Identify which cell holds the provided text, then report its [X, Y] central coordinate. 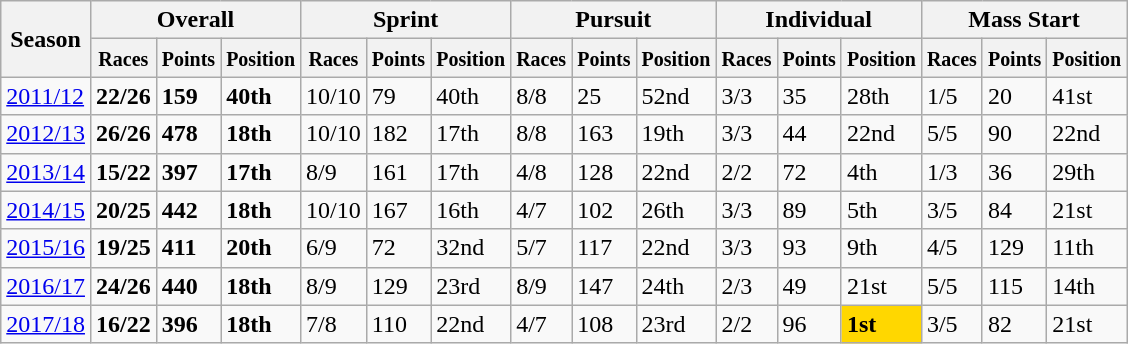
79 [398, 96]
84 [1014, 210]
4/5 [952, 248]
89 [809, 210]
5/7 [542, 248]
1/3 [952, 172]
6/9 [334, 248]
Pursuit [614, 20]
161 [398, 172]
36 [1014, 172]
Sprint [406, 20]
167 [398, 210]
49 [809, 286]
2016/17 [46, 286]
9th [881, 248]
182 [398, 134]
163 [604, 134]
7/8 [334, 324]
19th [676, 134]
19/25 [123, 248]
52nd [676, 96]
147 [604, 286]
96 [809, 324]
397 [188, 172]
2013/14 [46, 172]
2015/16 [46, 248]
108 [604, 324]
20 [1014, 96]
29th [1087, 172]
411 [188, 248]
1st [881, 324]
35 [809, 96]
90 [1014, 134]
26/26 [123, 134]
Season [46, 39]
115 [1014, 286]
2014/15 [46, 210]
82 [1014, 324]
5th [881, 210]
22/26 [123, 96]
Overall [195, 20]
41st [1087, 96]
478 [188, 134]
396 [188, 324]
15/22 [123, 172]
28th [881, 96]
128 [604, 172]
2/3 [746, 286]
26th [676, 210]
4th [881, 172]
25 [604, 96]
32nd [471, 248]
24th [676, 286]
24/26 [123, 286]
14th [1087, 286]
11th [1087, 248]
2012/13 [46, 134]
Mass Start [1024, 20]
Individual [818, 20]
2011/12 [46, 96]
159 [188, 96]
1/5 [952, 96]
442 [188, 210]
44 [809, 134]
117 [604, 248]
20/25 [123, 210]
110 [398, 324]
102 [604, 210]
93 [809, 248]
440 [188, 286]
16th [471, 210]
16/22 [123, 324]
2017/18 [46, 324]
4/8 [542, 172]
20th [261, 248]
